For the text-containing cell, return its midpoint in (X, Y) coordinate format. 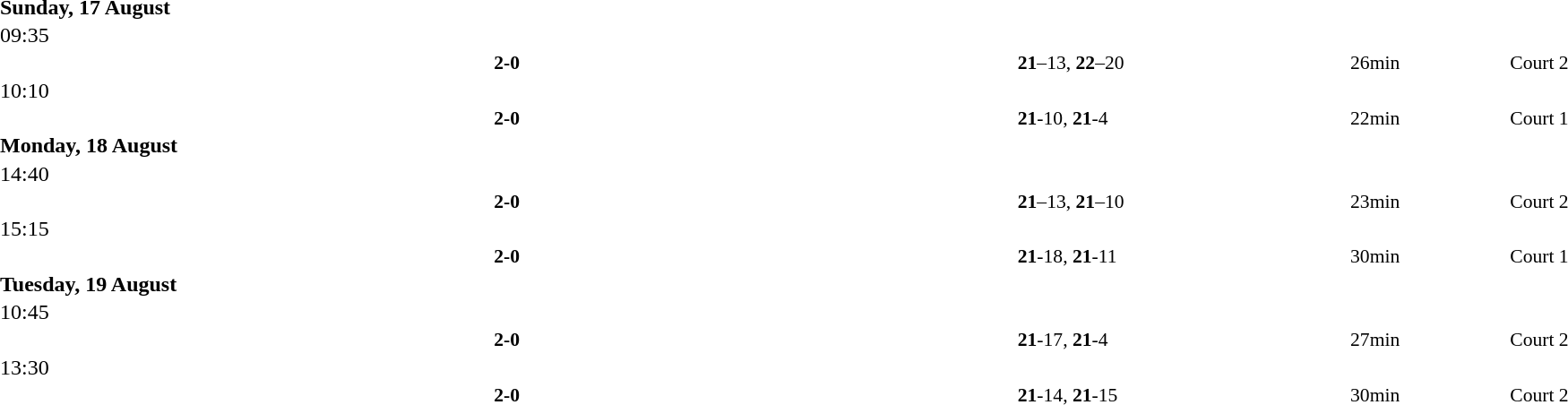
21-18, 21-11 (1182, 256)
27min (1428, 340)
26min (1428, 63)
22min (1428, 118)
21-10, 21-4 (1182, 118)
21–13, 21–10 (1182, 201)
23min (1428, 201)
30min (1428, 256)
21-17, 21-4 (1182, 340)
21–13, 22–20 (1182, 63)
